Extract the [X, Y] coordinate from the center of the cell holding the provided text.  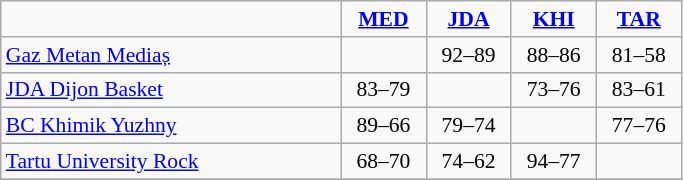
94–77 [554, 162]
83–79 [384, 90]
Gaz Metan Mediaș [171, 55]
74–62 [468, 162]
77–76 [638, 126]
73–76 [554, 90]
89–66 [384, 126]
83–61 [638, 90]
TAR [638, 19]
BC Khimik Yuzhny [171, 126]
Tartu University Rock [171, 162]
92–89 [468, 55]
81–58 [638, 55]
79–74 [468, 126]
JDA [468, 19]
JDA Dijon Basket [171, 90]
88–86 [554, 55]
68–70 [384, 162]
MED [384, 19]
KHI [554, 19]
